For the text-containing cell, return its midpoint in [X, Y] coordinate format. 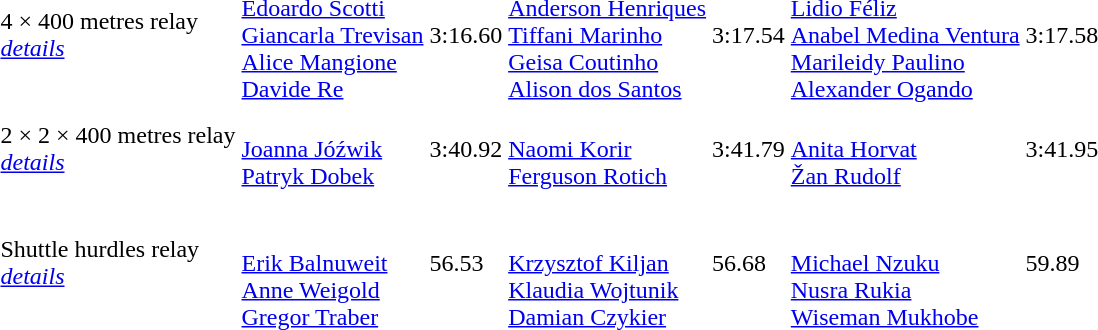
Naomi Korir Ferguson Rotich [608, 149]
3:40.92 [466, 149]
Joanna JóźwikPatryk Dobek [332, 149]
Anita Horvat Žan Rudolf [905, 149]
3:41.79 [749, 149]
